Capture the cell that displays the provided text and extract its (x, y) central coordinate. 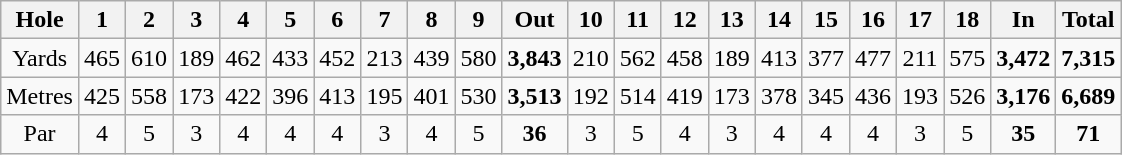
Hole (40, 20)
Par (40, 134)
396 (290, 96)
11 (638, 20)
210 (590, 58)
3,472 (1024, 58)
16 (872, 20)
2 (150, 20)
18 (968, 20)
3,513 (534, 96)
9 (478, 20)
433 (290, 58)
477 (872, 58)
17 (920, 20)
In (1024, 20)
195 (384, 96)
192 (590, 96)
36 (534, 134)
439 (432, 58)
345 (826, 96)
Metres (40, 96)
401 (432, 96)
211 (920, 58)
419 (684, 96)
12 (684, 20)
377 (826, 58)
562 (638, 58)
8 (432, 20)
610 (150, 58)
436 (872, 96)
530 (478, 96)
458 (684, 58)
13 (732, 20)
71 (1088, 134)
425 (102, 96)
7,315 (1088, 58)
193 (920, 96)
558 (150, 96)
6,689 (1088, 96)
526 (968, 96)
462 (244, 58)
35 (1024, 134)
6 (338, 20)
452 (338, 58)
Out (534, 20)
465 (102, 58)
422 (244, 96)
1 (102, 20)
575 (968, 58)
378 (778, 96)
514 (638, 96)
10 (590, 20)
Yards (40, 58)
580 (478, 58)
3,843 (534, 58)
7 (384, 20)
3,176 (1024, 96)
15 (826, 20)
14 (778, 20)
213 (384, 58)
Total (1088, 20)
